Scan for the cell matching the given text and deliver its (X, Y) coordinate at center. 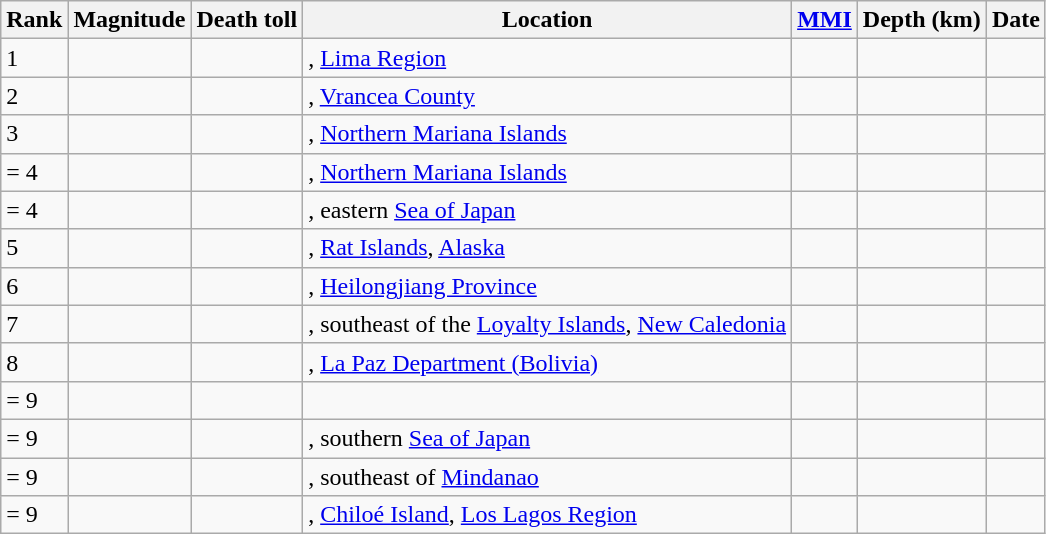
2 (34, 96)
Magnitude (130, 20)
, southeast of Mindanao (548, 477)
Death toll (247, 20)
Rank (34, 20)
1 (34, 58)
, La Paz Department (Bolivia) (548, 362)
3 (34, 134)
8 (34, 362)
Depth (km) (922, 20)
Location (548, 20)
, eastern Sea of Japan (548, 210)
, Lima Region (548, 58)
, Chiloé Island, Los Lagos Region (548, 515)
, Heilongjiang Province (548, 286)
, southeast of the Loyalty Islands, New Caledonia (548, 324)
, Vrancea County (548, 96)
Date (1016, 20)
6 (34, 286)
, southern Sea of Japan (548, 438)
, Rat Islands, Alaska (548, 248)
5 (34, 248)
7 (34, 324)
MMI (825, 20)
